Find where the given text appears and provide that cell's center as (X, Y) coordinate. 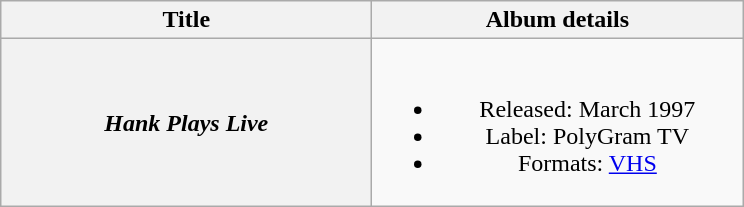
Title (186, 20)
Released: March 1997Label: PolyGram TVFormats: VHS (558, 122)
Hank Plays Live (186, 122)
Album details (558, 20)
